Capture the cell that displays the provided text and extract its [x, y] central coordinate. 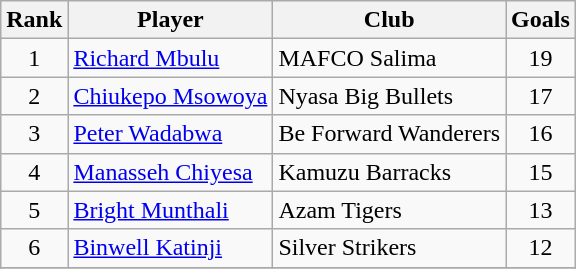
12 [541, 248]
16 [541, 134]
Kamuzu Barracks [390, 172]
Chiukepo Msowoya [170, 96]
3 [34, 134]
6 [34, 248]
19 [541, 58]
Player [170, 20]
Bright Munthali [170, 210]
Richard Mbulu [170, 58]
17 [541, 96]
13 [541, 210]
Nyasa Big Bullets [390, 96]
5 [34, 210]
1 [34, 58]
Azam Tigers [390, 210]
2 [34, 96]
Rank [34, 20]
Club [390, 20]
MAFCO Salima [390, 58]
Binwell Katinji [170, 248]
Peter Wadabwa [170, 134]
Goals [541, 20]
15 [541, 172]
Be Forward Wanderers [390, 134]
Manasseh Chiyesa [170, 172]
4 [34, 172]
Silver Strikers [390, 248]
